Provide the (X, Y) coordinate of the cell's center where the given text is located.  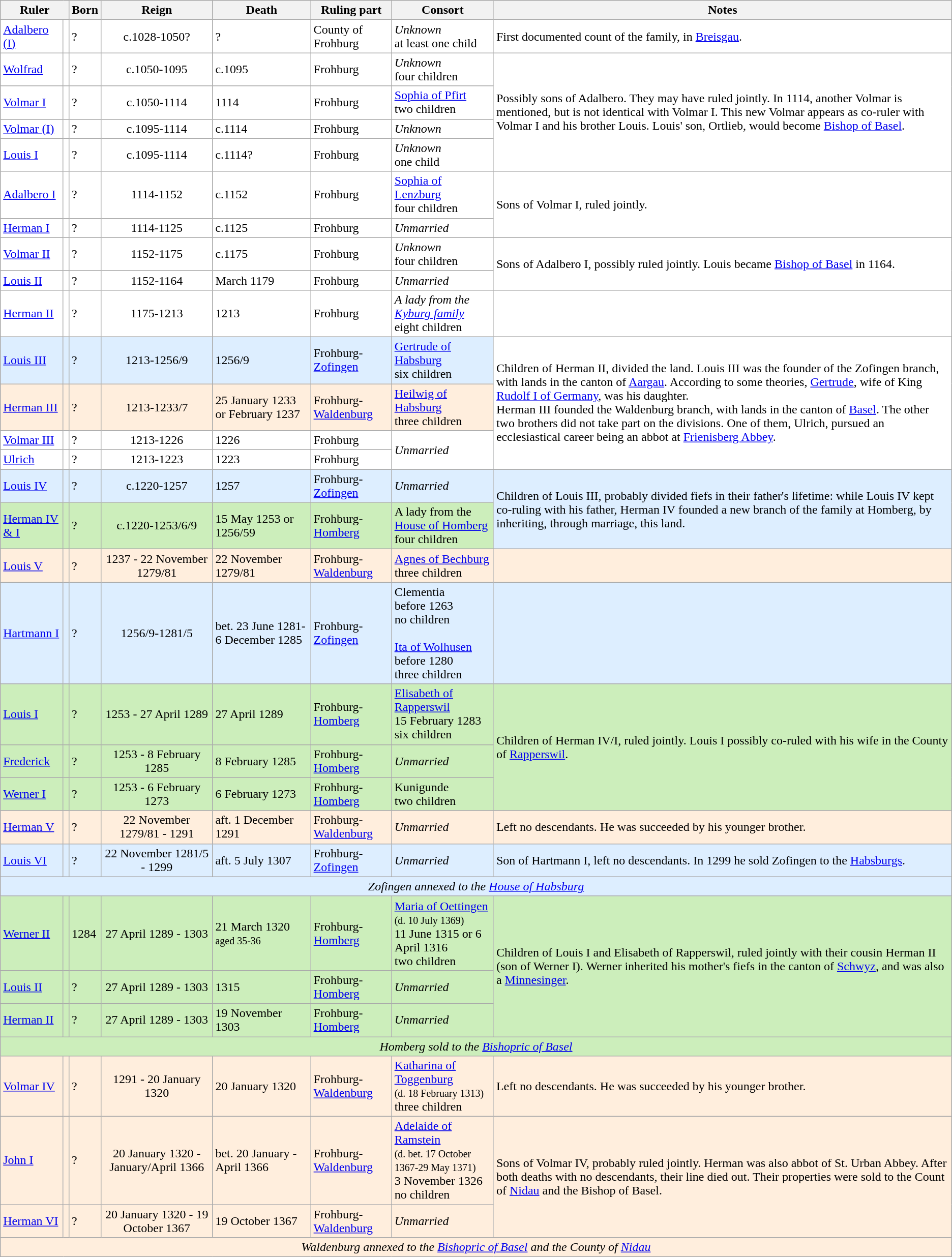
1226 (261, 440)
Homberg sold to the Bishopric of Basel (476, 1046)
Elisabeth of Rapperswil15 February 1283six children (442, 714)
1152-1175 (157, 254)
Herman III (32, 407)
21 March 1320aged 35-36 (261, 933)
c.1114 (261, 129)
Adelaide of Ramstein(d. bet. 17 October 1367-29 May 1371)3 November 1326no children (442, 1160)
1213-1226 (157, 440)
bet. 20 January - April 1366 (261, 1160)
1152-1164 (157, 280)
c.1220-1257 (157, 486)
Son of Hartmann I, left no descendants. In 1299 he sold Zofingen to the Habsburgs. (722, 860)
c.1095 (261, 69)
1256/9 (261, 360)
A lady from the House of Hombergfour children (442, 526)
Louis III (32, 360)
19 November 1303 (261, 1020)
Unknown (442, 129)
1253 - 27 April 1289 (157, 714)
Volmar I (32, 103)
1284 (85, 933)
c.1175 (261, 254)
1213-1223 (157, 460)
1114-1125 (157, 228)
First documented count of the family, in Breisgau. (722, 37)
Agnes of Bechburgthree children (442, 565)
20 January 1320 (261, 1086)
Sons of Volmar I, ruled jointly. (722, 204)
Herman VI (32, 1221)
Zofingen annexed to the House of Habsburg (476, 886)
Louis IV (32, 486)
1213 (261, 313)
27 April 1289 (261, 714)
19 October 1367 (261, 1221)
1291 - 20 January 1320 (157, 1086)
c.1152 (261, 195)
Louis V (32, 565)
Waldenburg annexed to the Bishopric of Basel and the County of Nidau (476, 1247)
Gertrude of Habsburgsix children (442, 360)
Volmar (I) (32, 129)
Louis VI (32, 860)
aft. 1 December 1291 (261, 827)
Werner II (32, 933)
Sons of Adalbero I, possibly ruled jointly. Louis became Bishop of Basel in 1164. (722, 263)
1223 (261, 460)
20 January 1320 - January/April 1366 (157, 1160)
22 November 1281/5 - 1299 (157, 860)
1257 (261, 486)
c.1050-1114 (157, 103)
8 February 1285 (261, 761)
c.1050-1095 (157, 69)
Frederick (32, 761)
Ruler (35, 10)
County of Frohburg (351, 37)
1175-1213 (157, 313)
Volmar III (32, 440)
1256/9-1281/5 (157, 633)
1315 (261, 986)
Wolfrad (32, 69)
March 1179 (261, 280)
Volmar II (32, 254)
6 February 1273 (261, 794)
Notes (722, 10)
Hartmann I (32, 633)
Maria of Oettingen(d. 10 July 1369)11 June 1315 or 6 April 1316two children (442, 933)
aft. 5 July 1307 (261, 860)
c.1028-1050? (157, 37)
John I (32, 1160)
Unknown at least one child (442, 37)
c.1114? (261, 155)
Ulrich (32, 460)
Sophia of Pfirttwo children (442, 103)
c.1220-1253/6/9 (157, 526)
Children of Herman IV/I, ruled jointly. Louis I possibly co-ruled with his wife in the County of Rapperswil. (722, 747)
Werner I (32, 794)
Reign (157, 10)
22 November 1279/81 (261, 565)
1253 - 8 February 1285 (157, 761)
Death (261, 10)
15 May 1253 or 1256/59 (261, 526)
Unknownone child (442, 155)
c.1125 (261, 228)
Katharina of Toggenburg(d. 18 February 1313)three children (442, 1086)
Adalbero I (32, 195)
Heilwig of Habsburgthree children (442, 407)
1253 - 6 February 1273 (157, 794)
Adalbero (I) (32, 37)
25 January 1233 or February 1237 (261, 407)
Consort (442, 10)
1213-1256/9 (157, 360)
1114 (261, 103)
Herman V (32, 827)
22 November 1279/81 - 1291 (157, 827)
1237 - 22 November 1279/81 (157, 565)
Born (85, 10)
A lady from the Kyburg familyeight children (442, 313)
Herman I (32, 228)
Herman IV & I (32, 526)
1213-1233/7 (157, 407)
20 January 1320 - 19 October 1367 (157, 1221)
1114-1152 (157, 195)
Clementiabefore 1263no childrenIta of Wolhusenbefore 1280three children (442, 633)
Sophia of Lenzburgfour children (442, 195)
Volmar IV (32, 1086)
bet. 23 June 1281-6 December 1285 (261, 633)
Ruling part (351, 10)
Kunigundetwo children (442, 794)
